Determine the [X, Y] coordinate at the center of the cell enclosing the given text.  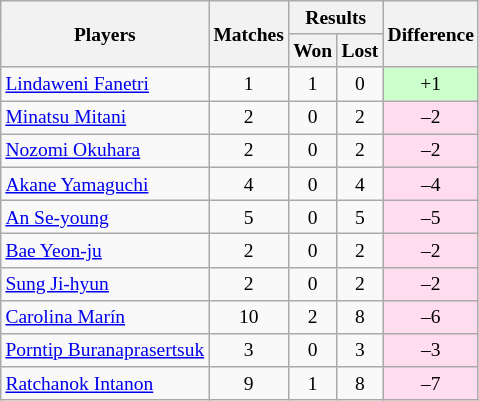
–7 [431, 384]
Ratchanok Intanon [105, 384]
9 [249, 384]
Nozomi Okuhara [105, 150]
Sung Ji-hyun [105, 284]
Won [312, 50]
Minatsu Mitani [105, 118]
Difference [431, 34]
+1 [431, 84]
–5 [431, 216]
Results [335, 18]
–3 [431, 350]
Akane Yamaguchi [105, 184]
Players [105, 34]
Bae Yeon-ju [105, 250]
Porntip Buranaprasertsuk [105, 350]
An Se-young [105, 216]
Carolina Marín [105, 316]
Lost [360, 50]
–6 [431, 316]
10 [249, 316]
Matches [249, 34]
Lindaweni Fanetri [105, 84]
–4 [431, 184]
